Return the (x, y) coordinate for the center point of the cell that contains the specified text.  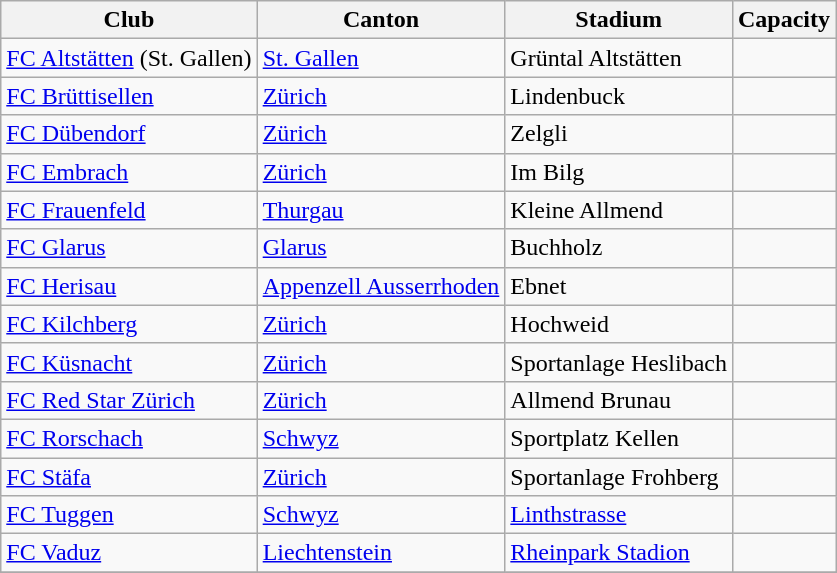
Liechtenstein (381, 553)
FC Vaduz (129, 553)
Capacity (784, 20)
Thurgau (381, 210)
FC Red Star Zürich (129, 400)
Rheinpark Stadion (619, 553)
FC Embrach (129, 172)
FC Tuggen (129, 515)
Im Bilg (619, 172)
Ebnet (619, 286)
Hochweid (619, 324)
Buchholz (619, 248)
Canton (381, 20)
FC Küsnacht (129, 362)
FC Altstätten (St. Gallen) (129, 58)
St. Gallen (381, 58)
Glarus (381, 248)
Zelgli (619, 134)
Linthstrasse (619, 515)
FC Brüttisellen (129, 96)
FC Herisau (129, 286)
Club (129, 20)
Sportplatz Kellen (619, 438)
Sportanlage Heslibach (619, 362)
FC Stäfa (129, 477)
FC Frauenfeld (129, 210)
Lindenbuck (619, 96)
FC Kilchberg (129, 324)
Sportanlage Frohberg (619, 477)
Allmend Brunau (619, 400)
FC Rorschach (129, 438)
Appenzell Ausserrhoden (381, 286)
FC Glarus (129, 248)
Kleine Allmend (619, 210)
Stadium (619, 20)
FC Dübendorf (129, 134)
Grüntal Altstätten (619, 58)
